For the text-containing cell, return its midpoint in [x, y] coordinate format. 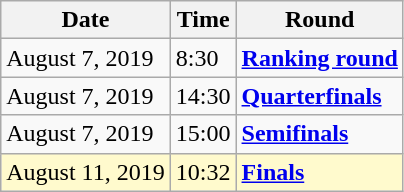
Ranking round [320, 58]
August 11, 2019 [86, 172]
10:32 [203, 172]
Round [320, 20]
Finals [320, 172]
14:30 [203, 96]
8:30 [203, 58]
Quarterfinals [320, 96]
Semifinals [320, 134]
Time [203, 20]
Date [86, 20]
15:00 [203, 134]
